Scan for the cell matching the given text and deliver its [X, Y] coordinate at center. 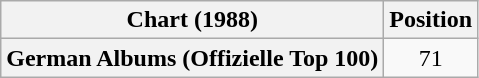
Position [431, 20]
Chart (1988) [192, 20]
71 [431, 58]
German Albums (Offizielle Top 100) [192, 58]
